Return the [X, Y] coordinate for the center point of the cell that contains the specified text.  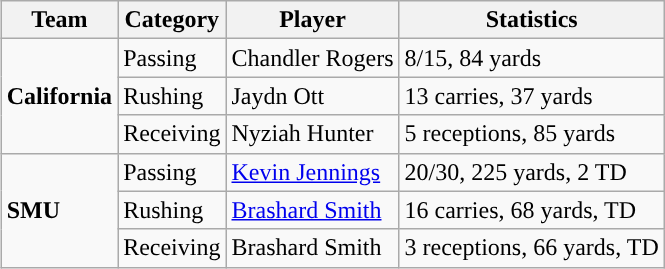
3 receptions, 66 yards, TD [532, 248]
20/30, 225 yards, 2 TD [532, 172]
13 carries, 37 yards [532, 96]
Category [172, 20]
Kevin Jennings [312, 172]
California [59, 96]
Player [312, 20]
8/15, 84 yards [532, 58]
16 carries, 68 yards, TD [532, 210]
Team [59, 20]
Jaydn Ott [312, 96]
5 receptions, 85 yards [532, 134]
Nyziah Hunter [312, 134]
Statistics [532, 20]
SMU [59, 210]
Chandler Rogers [312, 58]
